Locate the cell with the specified text and output its (X, Y) center coordinate. 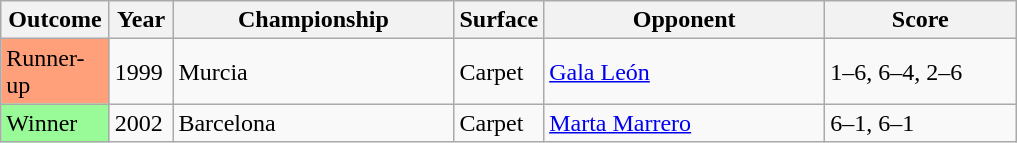
Marta Marrero (684, 123)
Winner (56, 123)
Murcia (314, 72)
Year (141, 20)
1999 (141, 72)
1–6, 6–4, 2–6 (920, 72)
Gala León (684, 72)
Opponent (684, 20)
Score (920, 20)
Championship (314, 20)
6–1, 6–1 (920, 123)
Outcome (56, 20)
2002 (141, 123)
Runner-up (56, 72)
Surface (499, 20)
Barcelona (314, 123)
